Scan for the cell matching the given text and deliver its (X, Y) coordinate at center. 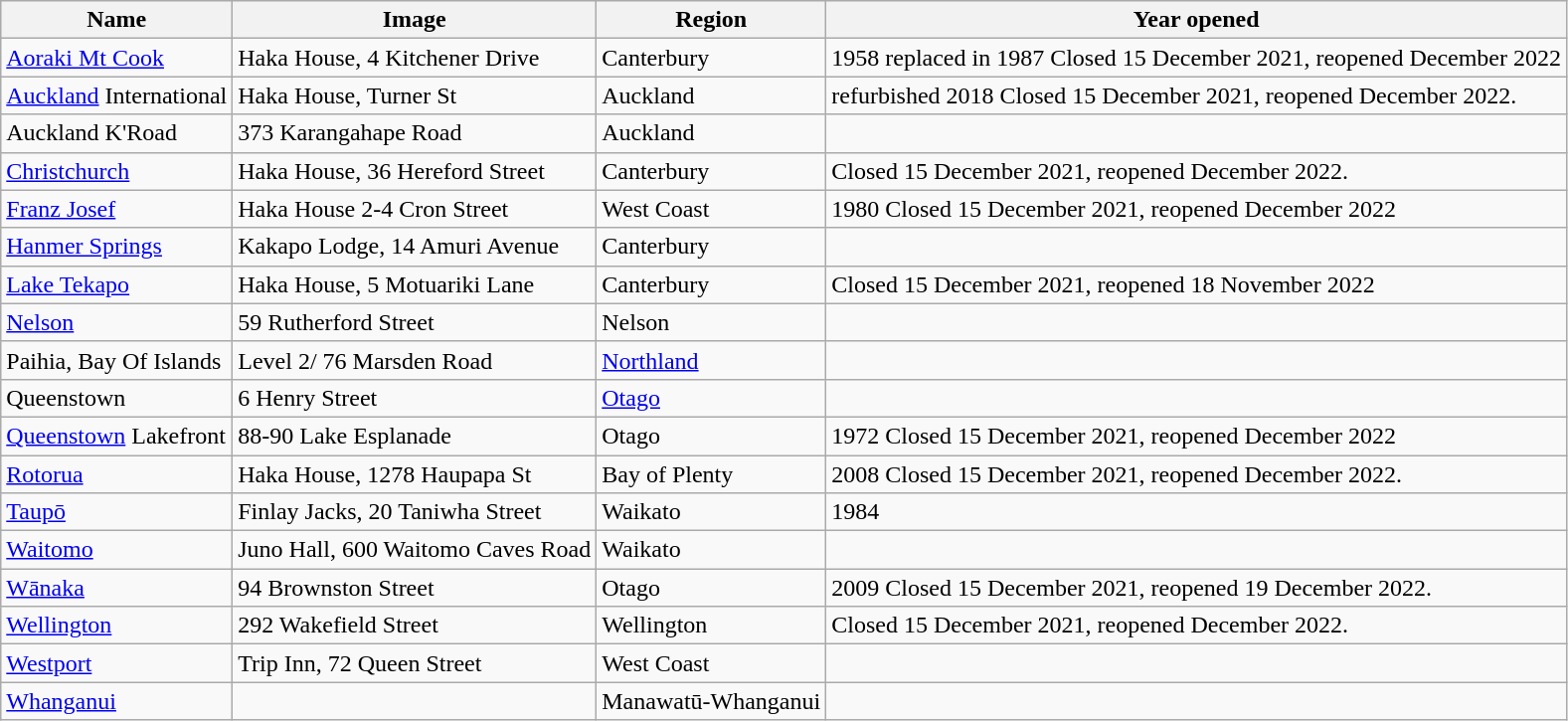
Christchurch (117, 171)
Queenstown Lakefront (117, 436)
Whanganui (117, 701)
1984 (1197, 512)
94 Brownston Street (415, 588)
59 Rutherford Street (415, 322)
Auckland International (117, 95)
Aoraki Mt Cook (117, 58)
Paihia, Bay Of Islands (117, 360)
2008 Closed 15 December 2021, reopened December 2022. (1197, 474)
Bay of Plenty (712, 474)
Region (712, 20)
Manawatū-Whanganui (712, 701)
Taupō (117, 512)
292 Wakefield Street (415, 626)
Westport (117, 663)
6 Henry Street (415, 398)
Haka House, Turner St (415, 95)
Lake Tekapo (117, 284)
Year opened (1197, 20)
Haka House 2-4 Cron Street (415, 209)
Auckland K'Road (117, 133)
1980 Closed 15 December 2021, reopened December 2022 (1197, 209)
Image (415, 20)
1972 Closed 15 December 2021, reopened December 2022 (1197, 436)
Franz Josef (117, 209)
Name (117, 20)
Level 2/ 76 Marsden Road (415, 360)
Northland (712, 360)
Hanmer Springs (117, 247)
Rotorua (117, 474)
Finlay Jacks, 20 Taniwha Street (415, 512)
Closed 15 December 2021, reopened 18 November 2022 (1197, 284)
refurbished 2018 Closed 15 December 2021, reopened December 2022. (1197, 95)
Haka House, 36 Hereford Street (415, 171)
2009 Closed 15 December 2021, reopened 19 December 2022. (1197, 588)
Haka House, 4 Kitchener Drive (415, 58)
Wānaka (117, 588)
373 Karangahape Road (415, 133)
1958 replaced in 1987 Closed 15 December 2021, reopened December 2022 (1197, 58)
Kakapo Lodge, 14 Amuri Avenue (415, 247)
Queenstown (117, 398)
88-90 Lake Esplanade (415, 436)
Trip Inn, 72 Queen Street (415, 663)
Haka House, 1278 Haupapa St (415, 474)
Haka House, 5 Motuariki Lane (415, 284)
Juno Hall, 600 Waitomo Caves Road (415, 550)
Waitomo (117, 550)
